Scan for the cell matching the given text and deliver its [X, Y] coordinate at center. 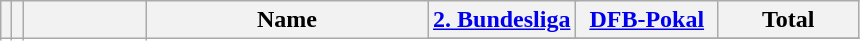
Total [789, 20]
2. Bundesliga [502, 20]
DFB-Pokal [647, 20]
Name [286, 20]
